Detect which cell encompasses the target text, then output its (x, y) center coordinate. 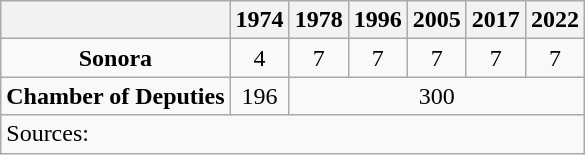
Chamber of Deputies (116, 96)
1996 (378, 20)
2017 (496, 20)
300 (436, 96)
Sonora (116, 58)
4 (260, 58)
1978 (318, 20)
196 (260, 96)
Sources: (293, 134)
2005 (436, 20)
1974 (260, 20)
2022 (554, 20)
